Extract the (x, y) coordinate from the center of the cell holding the provided text.  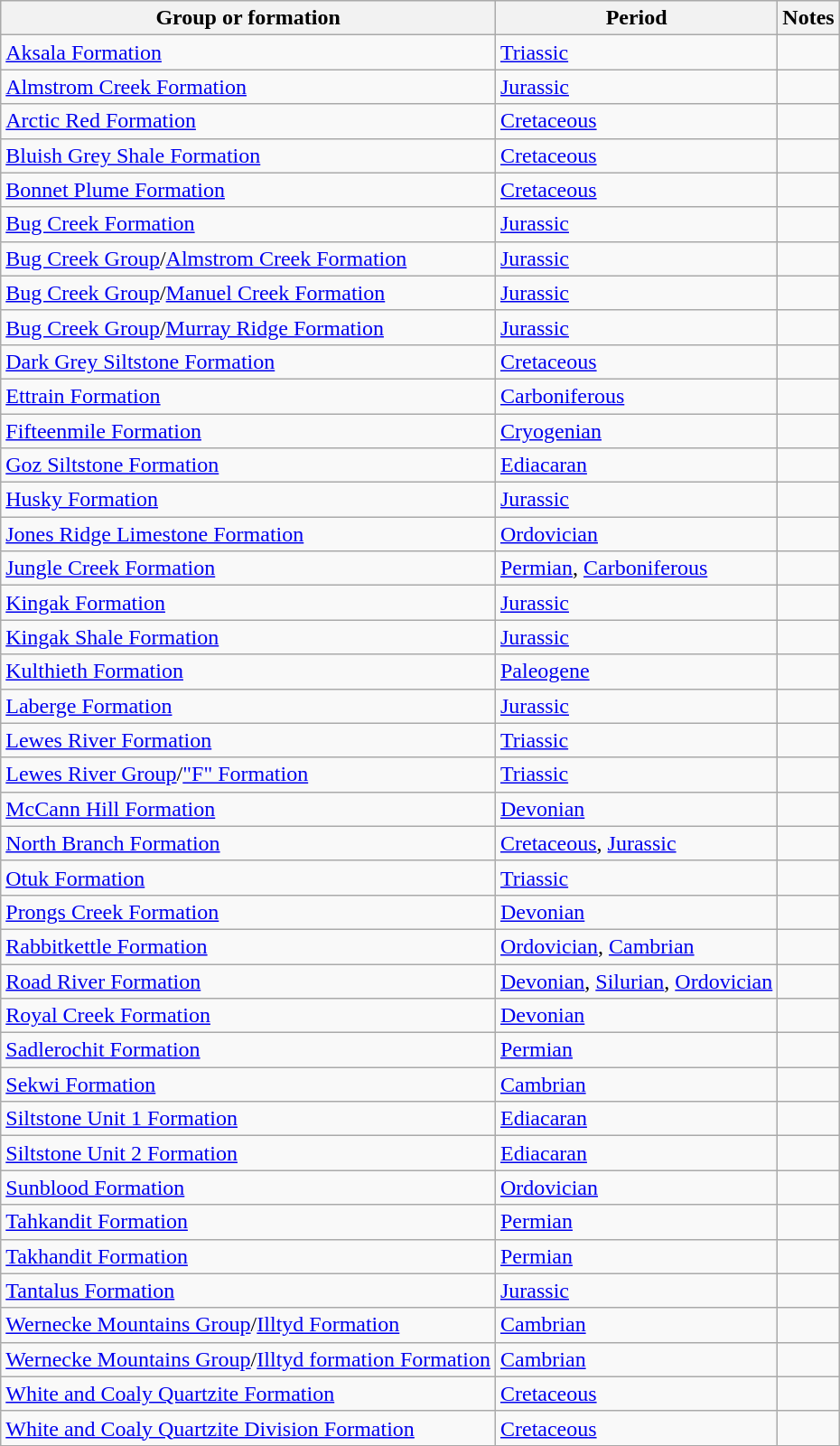
Wernecke Mountains Group/Illtyd formation Formation (248, 1359)
Lewes River Group/"F" Formation (248, 775)
Devonian, Silurian, Ordovician (636, 981)
Jungle Creek Formation (248, 568)
Wernecke Mountains Group/Illtyd Formation (248, 1325)
Husky Formation (248, 500)
North Branch Formation (248, 843)
Period (636, 18)
Jones Ridge Limestone Formation (248, 534)
Cretaceous, Jurassic (636, 843)
Bonnet Plume Formation (248, 190)
Goz Siltstone Formation (248, 465)
Royal Creek Formation (248, 1016)
McCann Hill Formation (248, 809)
Almstrom Creek Formation (248, 87)
Paleogene (636, 671)
Arctic Red Formation (248, 121)
Tahkandit Formation (248, 1222)
Laberge Formation (248, 706)
Sunblood Formation (248, 1188)
Sadlerochit Formation (248, 1050)
Carboniferous (636, 396)
White and Coaly Quartzite Division Formation (248, 1428)
Dark Grey Siltstone Formation (248, 361)
Road River Formation (248, 981)
Aksala Formation (248, 52)
Bluish Grey Shale Formation (248, 155)
Permian, Carboniferous (636, 568)
Kulthieth Formation (248, 671)
Bug Creek Group/Manuel Creek Formation (248, 293)
Rabbitkettle Formation (248, 946)
Otuk Formation (248, 878)
Takhandit Formation (248, 1256)
Notes (808, 18)
Prongs Creek Formation (248, 912)
Siltstone Unit 1 Formation (248, 1119)
Lewes River Formation (248, 740)
Group or formation (248, 18)
Kingak Shale Formation (248, 637)
Cryogenian (636, 431)
Fifteenmile Formation (248, 431)
Ordovician, Cambrian (636, 946)
Sekwi Formation (248, 1084)
White and Coaly Quartzite Formation (248, 1394)
Bug Creek Formation (248, 224)
Siltstone Unit 2 Formation (248, 1153)
Bug Creek Group/Murray Ridge Formation (248, 327)
Tantalus Formation (248, 1291)
Ettrain Formation (248, 396)
Kingak Formation (248, 603)
Bug Creek Group/Almstrom Creek Formation (248, 258)
